Return (X, Y) of the center of cell containing provided text 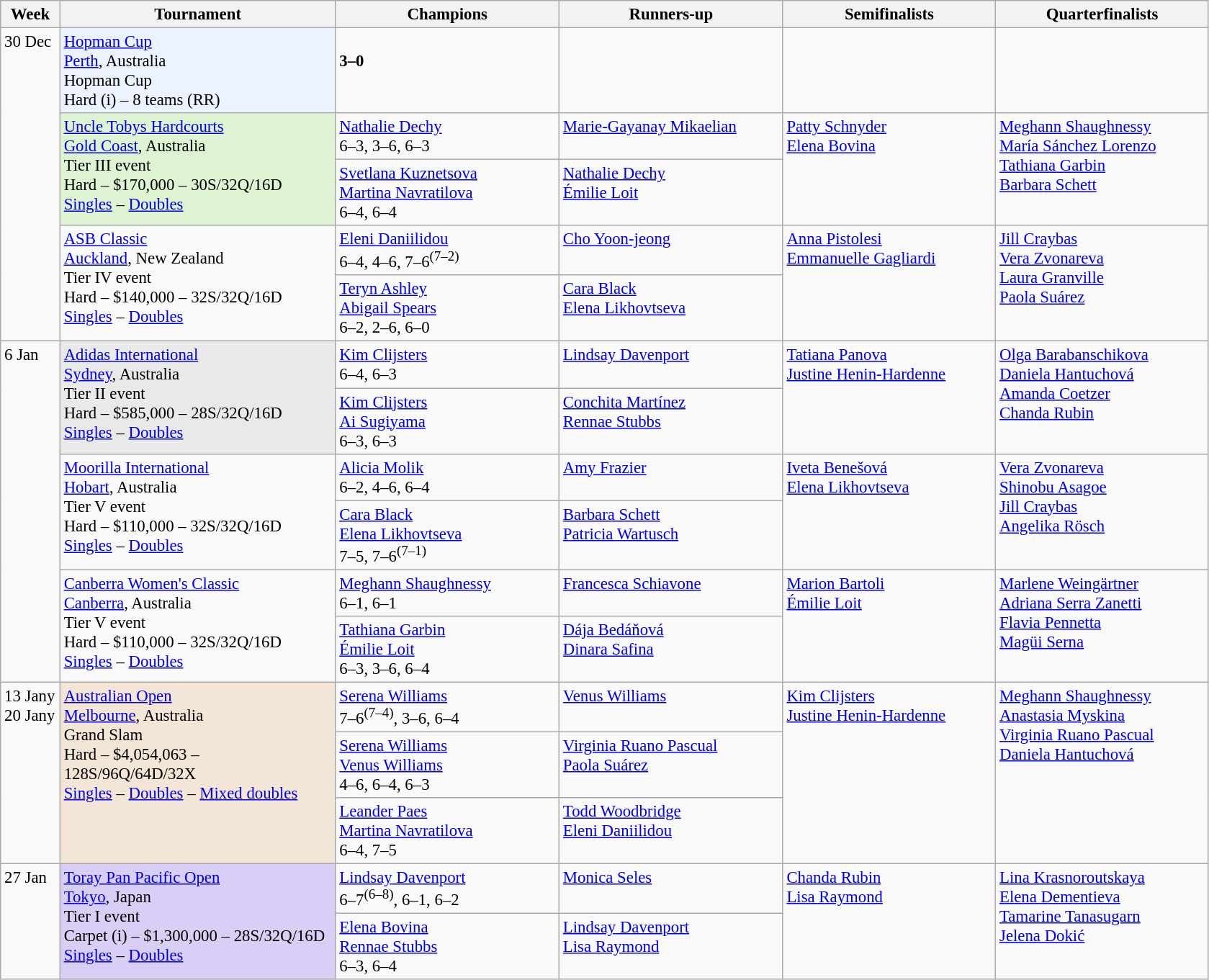
6 Jan (30, 511)
Serena Williams Venus Williams4–6, 6–4, 6–3 (448, 765)
Eleni Daniilidou 6–4, 4–6, 7–6(7–2) (448, 251)
Anna Pistolesi Emmanuelle Gagliardi (889, 284)
Marion Bartoli Émilie Loit (889, 626)
Kim Clijsters Ai Sugiyama6–3, 6–3 (448, 421)
Meghann Shaughnessy Anastasia Myskina Virginia Ruano Pascual Daniela Hantuchová (1102, 773)
Marie-Gayanay Mikaelian (671, 137)
Lina Krasnoroutskaya Elena Dementieva Tamarine Tanasugarn Jelena Dokić (1102, 922)
Tournament (197, 14)
Nathalie Dechy 6–3, 3–6, 6–3 (448, 137)
Semifinalists (889, 14)
Meghann Shaughnessy María Sánchez Lorenzo Tathiana Garbin Barbara Schett (1102, 169)
Adidas International Sydney, Australia Tier II event Hard – $585,000 – 28S/32Q/16DSingles – Doubles (197, 397)
Toray Pan Pacific Open Tokyo, Japan Tier I event Carpet (i) – $1,300,000 – 28S/32Q/16DSingles – Doubles (197, 922)
Hopman CupPerth, AustraliaHopman Cup Hard (i) – 8 teams (RR) (197, 71)
Tathiana Garbin Émilie Loit6–3, 3–6, 6–4 (448, 649)
Iveta Benešová Elena Likhovtseva (889, 511)
Kim Clijsters 6–4, 6–3 (448, 364)
Leander Paes Martina Navratilova6–4, 7–5 (448, 831)
Francesca Schiavone (671, 593)
Monica Seles (671, 889)
Meghann Shaughnessy 6–1, 6–1 (448, 593)
Week (30, 14)
Nathalie Dechy Émilie Loit (671, 193)
Jill Craybas Vera Zvonareva Laura Granville Paola Suárez (1102, 284)
Australian Open Melbourne, Australia Grand SlamHard – $4,054,063 – 128S/96Q/64D/32XSingles – Doubles – Mixed doubles (197, 773)
Patty Schnyder Elena Bovina (889, 169)
Barbara Schett Patricia Wartusch (671, 535)
Teryn Ashley Abigail Spears6–2, 2–6, 6–0 (448, 308)
Champions (448, 14)
Dája Bedáňová Dinara Safina (671, 649)
Serena Williams 7–6(7–4), 3–6, 6–4 (448, 707)
Lindsay Davenport Lisa Raymond (671, 947)
Kim Clijsters Justine Henin-Hardenne (889, 773)
Cara Black Elena Likhovtseva (671, 308)
Venus Williams (671, 707)
Elena Bovina Rennae Stubbs6–3, 6–4 (448, 947)
Conchita Martínez Rennae Stubbs (671, 421)
Lindsay Davenport (671, 364)
Lindsay Davenport 6–7(6–8), 6–1, 6–2 (448, 889)
Cho Yoon-jeong (671, 251)
Moorilla International Hobart, Australia Tier V event Hard – $110,000 – 32S/32Q/16DSingles – Doubles (197, 511)
Quarterfinalists (1102, 14)
Todd Woodbridge Eleni Daniilidou (671, 831)
Canberra Women's Classic Canberra, Australia Tier V event Hard – $110,000 – 32S/32Q/16DSingles – Doubles (197, 626)
Uncle Tobys Hardcourts Gold Coast, Australia Tier III event Hard – $170,000 – 30S/32Q/16DSingles – Doubles (197, 169)
Svetlana Kuznetsova Martina Navratilova6–4, 6–4 (448, 193)
3–0 (448, 71)
Alicia Molik 6–2, 4–6, 6–4 (448, 477)
30 Dec (30, 185)
13 Jany20 Jany (30, 773)
Cara Black Elena Likhovtseva7–5, 7–6(7–1) (448, 535)
Virginia Ruano Pascual Paola Suárez (671, 765)
Vera Zvonareva Shinobu Asagoe Jill Craybas Angelika Rösch (1102, 511)
Amy Frazier (671, 477)
27 Jan (30, 922)
Runners-up (671, 14)
ASB Classic Auckland, New Zealand Tier IV eventHard – $140,000 – 32S/32Q/16DSingles – Doubles (197, 284)
Marlene Weingärtner Adriana Serra Zanetti Flavia Pennetta Magüi Serna (1102, 626)
Tatiana Panova Justine Henin-Hardenne (889, 397)
Chanda Rubin Lisa Raymond (889, 922)
Olga Barabanschikova Daniela Hantuchová Amanda Coetzer Chanda Rubin (1102, 397)
